Locate the cell with the specified text and output its (X, Y) center coordinate. 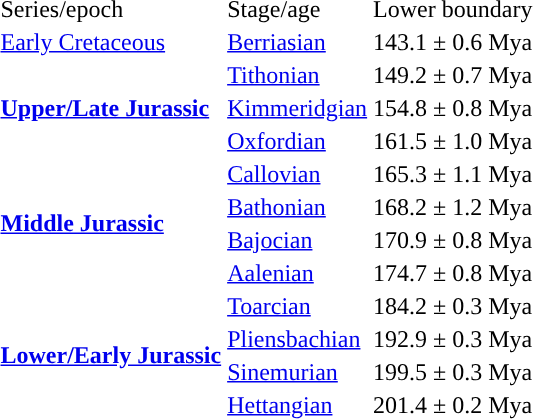
Oxfordian (298, 141)
Bathonian (298, 207)
Callovian (298, 174)
Sinemurian (298, 372)
Tithonian (298, 75)
Toarcian (298, 306)
Bajocian (298, 240)
Aalenian (298, 273)
Pliensbachian (298, 339)
Berriasian (298, 42)
Kimmeridgian (298, 108)
